Search for the cell housing the specified text and yield its (X, Y) center coordinate. 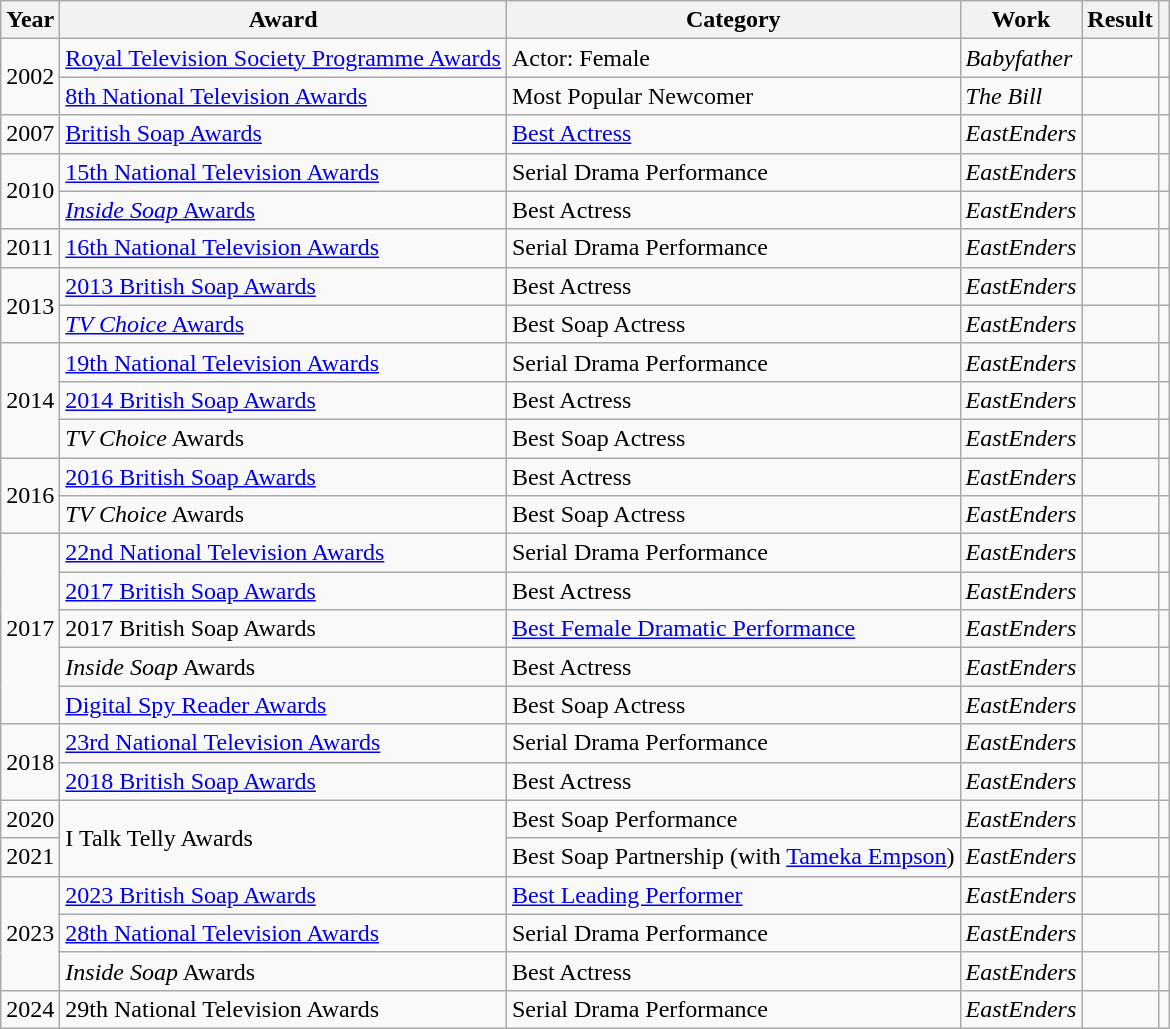
2013 (30, 305)
Work (1021, 20)
Best Soap Partnership (with Tameka Empson) (733, 857)
29th National Television Awards (284, 1009)
Babyfather (1021, 58)
2013 British Soap Awards (284, 286)
Actor: Female (733, 58)
I Talk Telly Awards (284, 838)
Category (733, 20)
2023 British Soap Awards (284, 895)
Best Leading Performer (733, 895)
Royal Television Society Programme Awards (284, 58)
2010 (30, 191)
Result (1120, 20)
2014 British Soap Awards (284, 400)
Year (30, 20)
19th National Television Awards (284, 362)
23rd National Television Awards (284, 743)
2018 (30, 762)
2007 (30, 134)
Most Popular Newcomer (733, 96)
28th National Television Awards (284, 933)
2024 (30, 1009)
Award (284, 20)
British Soap Awards (284, 134)
2020 (30, 819)
2017 (30, 629)
2021 (30, 857)
2011 (30, 248)
Digital Spy Reader Awards (284, 705)
16th National Television Awards (284, 248)
8th National Television Awards (284, 96)
2016 (30, 496)
2014 (30, 400)
2016 British Soap Awards (284, 477)
2002 (30, 77)
2023 (30, 933)
2018 British Soap Awards (284, 781)
15th National Television Awards (284, 172)
Best Soap Performance (733, 819)
22nd National Television Awards (284, 553)
The Bill (1021, 96)
Best Female Dramatic Performance (733, 629)
